For the text-containing cell, return its midpoint in (x, y) coordinate format. 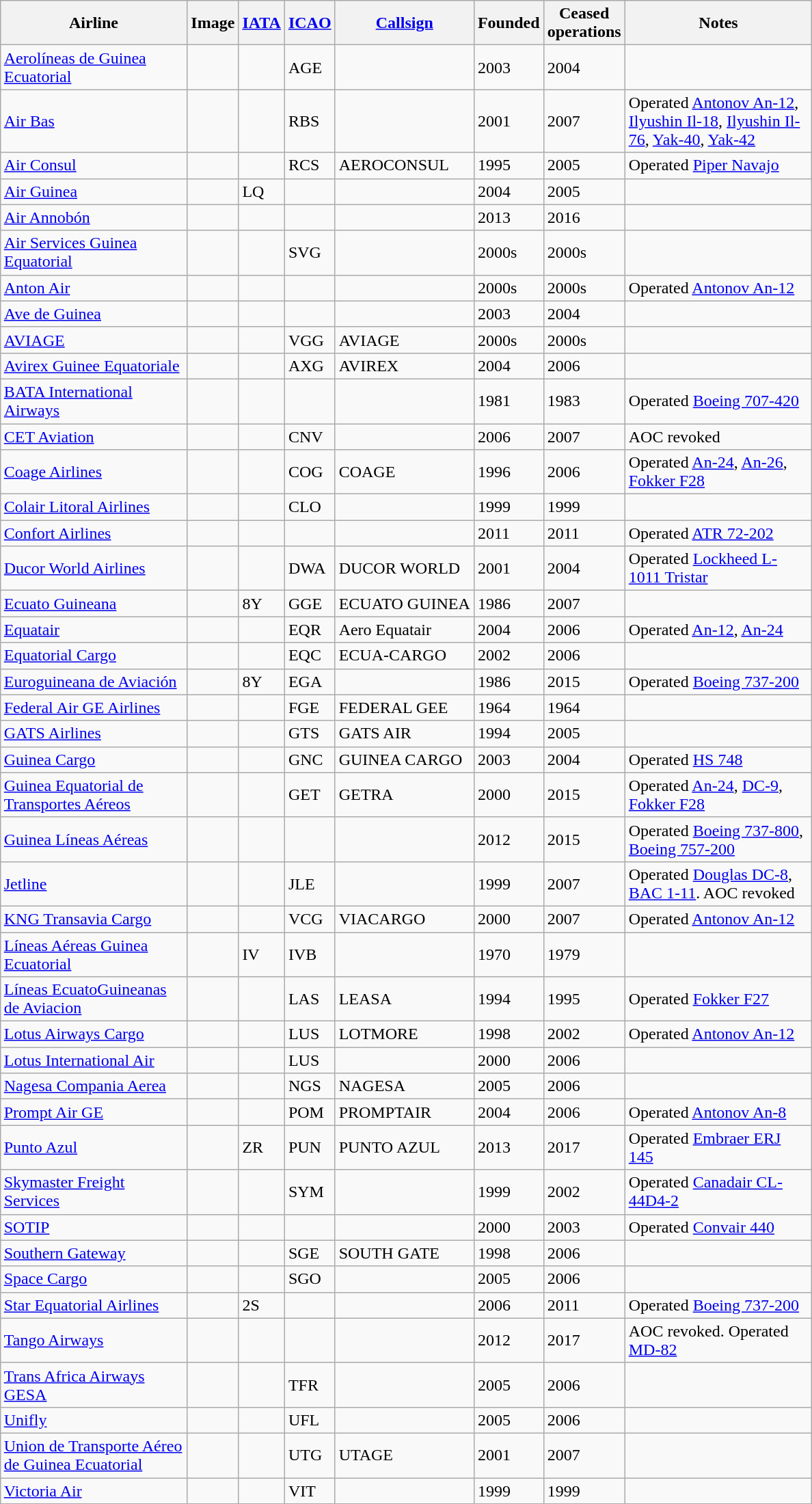
DWA (310, 569)
NGS (310, 1086)
Air Consul (94, 165)
Trans Africa Airways GESA (94, 1385)
ICAO (310, 23)
1970 (509, 954)
Coage Airlines (94, 472)
GATS Airlines (94, 734)
VIACARGO (405, 919)
PUNTO AZUL (405, 1147)
Air Guinea (94, 191)
EQC (310, 656)
Guinea Líneas Aéreas (94, 840)
CET Aviation (94, 437)
Líneas EcuatoGuineanas de Aviacion (94, 999)
Image (213, 23)
Federal Air GE Airlines (94, 708)
Operated Antonov An-8 (718, 1112)
SYM (310, 1192)
COG (310, 472)
ZR (262, 1147)
GATS AIR (405, 734)
Equatorial Cargo (94, 656)
LOTMORE (405, 1034)
IVB (310, 954)
1979 (584, 954)
Operated Canadair CL-44D4-2 (718, 1192)
Airline (94, 23)
CNV (310, 437)
AVIREX (405, 366)
PROMPTAIR (405, 1112)
Operated Antonov An-12, Ilyushin Il-18, Ilyushin Il-76, Yak-40, Yak-42 (718, 121)
Union de Transporte Aéreo de Guinea Ecuatorial (94, 1455)
Lotus International Air (94, 1060)
Avirex Guinee Equatoriale (94, 366)
Colair Litoral Airlines (94, 507)
Operated Boeing 707-420 (718, 401)
Unifly (94, 1420)
FEDERAL GEE (405, 708)
Founded (509, 23)
GUINEA CARGO (405, 760)
Jetline (94, 883)
Operated An-24, An-26, Fokker F28 (718, 472)
Operated Piper Navajo (718, 165)
ECUA-CARGO (405, 656)
EQR (310, 630)
Operated Convair 440 (718, 1227)
1981 (509, 401)
GNC (310, 760)
TFR (310, 1385)
AXG (310, 366)
1983 (584, 401)
Operated HS 748 (718, 760)
Operated Douglas DC-8, BAC 1-11. AOC revoked (718, 883)
UTG (310, 1455)
Ceasedoperations (584, 23)
Operated Fokker F27 (718, 999)
Tango Airways (94, 1340)
Aerolíneas de Guinea Ecuatorial (94, 67)
Operated Embraer ERJ 145 (718, 1147)
PUN (310, 1147)
COAGE (405, 472)
Air Bas (94, 121)
SGO (310, 1279)
Equatair (94, 630)
DUCOR WORLD (405, 569)
2016 (584, 217)
LQ (262, 191)
Operated Boeing 737-800, Boeing 757-200 (718, 840)
Guinea Equatorial de Transportes Aéreos (94, 794)
Air Annobón (94, 217)
GGE (310, 604)
POM (310, 1112)
Guinea Cargo (94, 760)
Prompt Air GE (94, 1112)
SOUTH GATE (405, 1253)
IV (262, 954)
KNG Transavia Cargo (94, 919)
Southern Gateway (94, 1253)
CLO (310, 507)
SGE (310, 1253)
Air Services Guinea Equatorial (94, 253)
NAGESA (405, 1086)
SOTIP (94, 1227)
LAS (310, 999)
Anton Air (94, 288)
Star Equatorial Airlines (94, 1305)
GETRA (405, 794)
Confort Airlines (94, 533)
Líneas Aéreas Guinea Ecuatorial (94, 954)
Callsign (405, 23)
Lotus Airways Cargo (94, 1034)
VCG (310, 919)
IATA (262, 23)
GTS (310, 734)
AEROCONSUL (405, 165)
Ducor World Airlines (94, 569)
Notes (718, 23)
AOC revoked. Operated MD-82 (718, 1340)
Operated Lockheed L-1011 Tristar (718, 569)
Victoria Air (94, 1491)
VIT (310, 1491)
Operated An-12, An-24 (718, 630)
EGA (310, 682)
RBS (310, 121)
GET (310, 794)
RCS (310, 165)
SVG (310, 253)
Operated ATR 72-202 (718, 533)
Punto Azul (94, 1147)
JLE (310, 883)
Space Cargo (94, 1279)
Nagesa Compania Aerea (94, 1086)
Euroguineana de Aviación (94, 682)
Operated An-24, DC-9, Fokker F28 (718, 794)
Aero Equatair (405, 630)
UTAGE (405, 1455)
Ecuato Guineana (94, 604)
AGE (310, 67)
FGE (310, 708)
ECUATO GUINEA (405, 604)
AOC revoked (718, 437)
LEASA (405, 999)
Ave de Guinea (94, 314)
VGG (310, 340)
1996 (509, 472)
BATA International Airways (94, 401)
UFL (310, 1420)
2S (262, 1305)
Skymaster Freight Services (94, 1192)
